Pinpoint the cell where the given text exists, returning its [X, Y] midpoint coordinate. 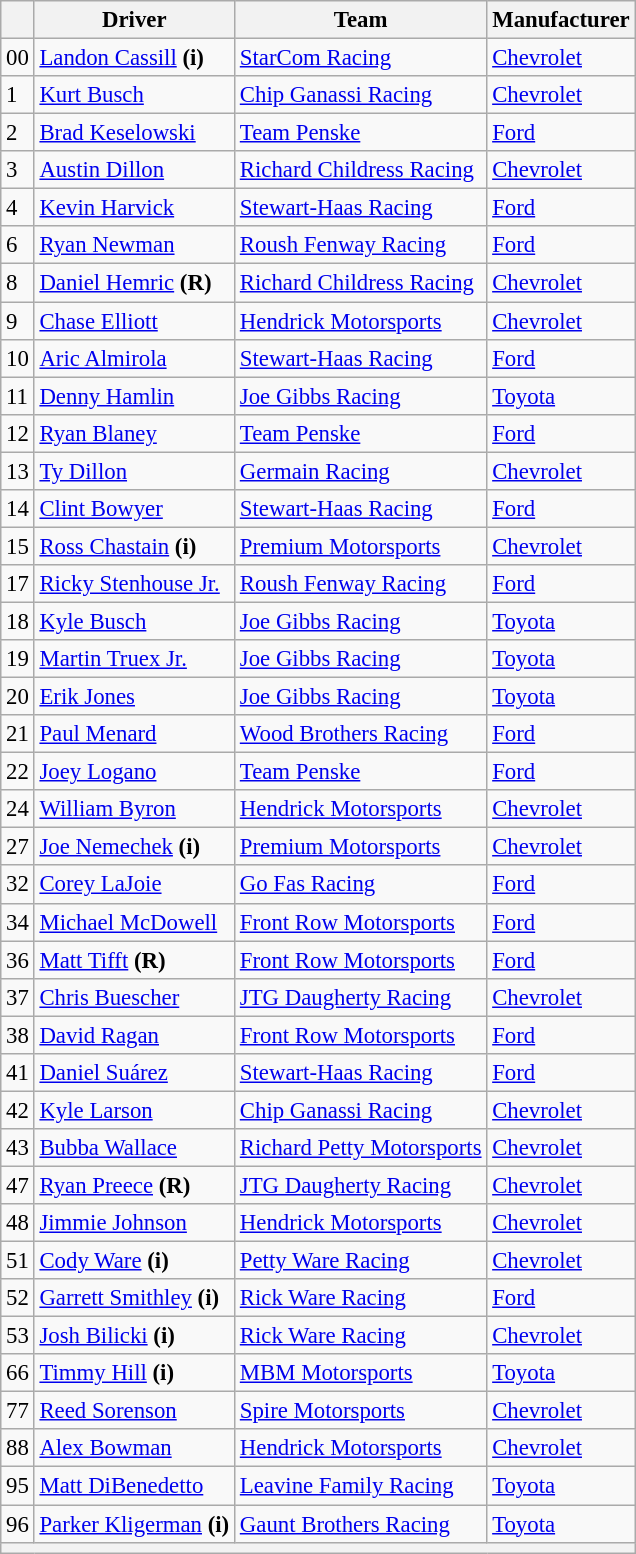
Paul Menard [134, 734]
Ty Dillon [134, 471]
Gaunt Brothers Racing [361, 1524]
48 [18, 1223]
10 [18, 358]
24 [18, 809]
Spire Motorsports [361, 1411]
15 [18, 546]
13 [18, 471]
Petty Ware Racing [361, 1261]
Germain Racing [361, 471]
20 [18, 697]
96 [18, 1524]
12 [18, 433]
9 [18, 321]
3 [18, 170]
StarCom Racing [361, 58]
Matt DiBenedetto [134, 1486]
8 [18, 283]
Wood Brothers Racing [361, 734]
Kyle Larson [134, 1110]
Chris Buescher [134, 997]
Jimmie Johnson [134, 1223]
Kyle Busch [134, 621]
Leavine Family Racing [361, 1486]
14 [18, 509]
Garrett Smithley (i) [134, 1298]
Kurt Busch [134, 95]
41 [18, 1073]
Michael McDowell [134, 922]
Chase Elliott [134, 321]
David Ragan [134, 1035]
37 [18, 997]
66 [18, 1373]
Ross Chastain (i) [134, 546]
52 [18, 1298]
43 [18, 1148]
Manufacturer [561, 20]
Matt Tifft (R) [134, 960]
42 [18, 1110]
Ryan Newman [134, 245]
Erik Jones [134, 697]
Ricky Stenhouse Jr. [134, 584]
17 [18, 584]
47 [18, 1185]
36 [18, 960]
Joey Logano [134, 772]
1 [18, 95]
00 [18, 58]
Clint Bowyer [134, 509]
Richard Petty Motorsports [361, 1148]
77 [18, 1411]
21 [18, 734]
Reed Sorenson [134, 1411]
Joe Nemechek (i) [134, 847]
6 [18, 245]
51 [18, 1261]
Brad Keselowski [134, 133]
Landon Cassill (i) [134, 58]
22 [18, 772]
Austin Dillon [134, 170]
Aric Almirola [134, 358]
William Byron [134, 809]
4 [18, 208]
Team [361, 20]
Driver [134, 20]
19 [18, 659]
Ryan Blaney [134, 433]
38 [18, 1035]
Ryan Preece (R) [134, 1185]
2 [18, 133]
18 [18, 621]
Josh Bilicki (i) [134, 1336]
Bubba Wallace [134, 1148]
95 [18, 1486]
Go Fas Racing [361, 885]
32 [18, 885]
Denny Hamlin [134, 396]
27 [18, 847]
Cody Ware (i) [134, 1261]
Kevin Harvick [134, 208]
Daniel Hemric (R) [134, 283]
88 [18, 1449]
Martin Truex Jr. [134, 659]
Corey LaJoie [134, 885]
Daniel Suárez [134, 1073]
11 [18, 396]
34 [18, 922]
Timmy Hill (i) [134, 1373]
MBM Motorsports [361, 1373]
Parker Kligerman (i) [134, 1524]
Alex Bowman [134, 1449]
53 [18, 1336]
